Output the [x, y] coordinate of the center of the cell containing the given text.  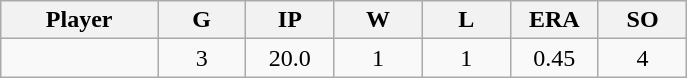
G [202, 20]
20.0 [290, 58]
Player [80, 20]
W [378, 20]
IP [290, 20]
0.45 [554, 58]
3 [202, 58]
ERA [554, 20]
SO [642, 20]
L [466, 20]
4 [642, 58]
